Scan for the cell matching the given text and deliver its (X, Y) coordinate at center. 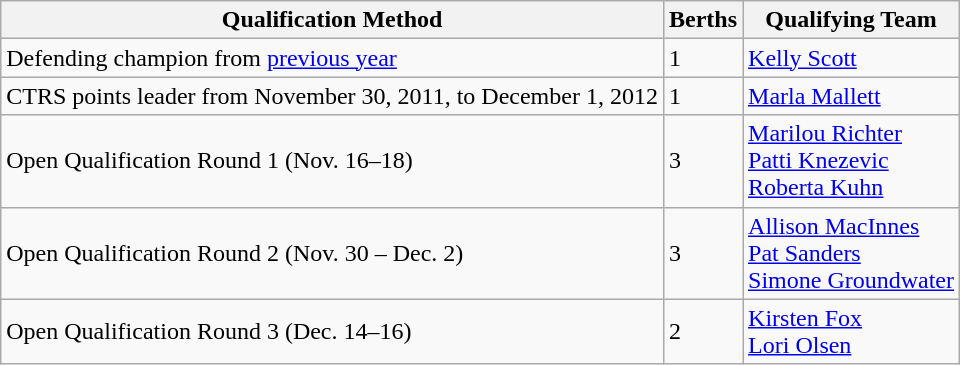
Marla Mallett (852, 96)
Qualification Method (332, 20)
2 (702, 332)
Open Qualification Round 3 (Dec. 14–16) (332, 332)
Defending champion from previous year (332, 58)
Qualifying Team (852, 20)
Allison MacInnes Pat Sanders Simone Groundwater (852, 253)
Kirsten Fox Lori Olsen (852, 332)
Open Qualification Round 2 (Nov. 30 – Dec. 2) (332, 253)
Marilou Richter Patti Knezevic Roberta Kuhn (852, 161)
Berths (702, 20)
CTRS points leader from November 30, 2011, to December 1, 2012 (332, 96)
Open Qualification Round 1 (Nov. 16–18) (332, 161)
Kelly Scott (852, 58)
